Detect which cell encompasses the target text, then output its [x, y] center coordinate. 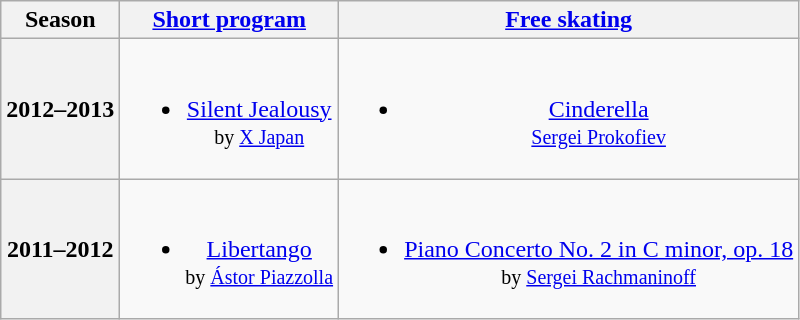
Cinderella Sergei Prokofiev [569, 109]
Piano Concerto No. 2 in C minor, op. 18 by Sergei Rachmaninoff [569, 249]
2012–2013 [60, 109]
Libertango by Ástor Piazzolla [230, 249]
2011–2012 [60, 249]
Silent Jealousy by X Japan [230, 109]
Season [60, 20]
Free skating [569, 20]
Short program [230, 20]
